Identify which cell holds the provided text, then report its [X, Y] central coordinate. 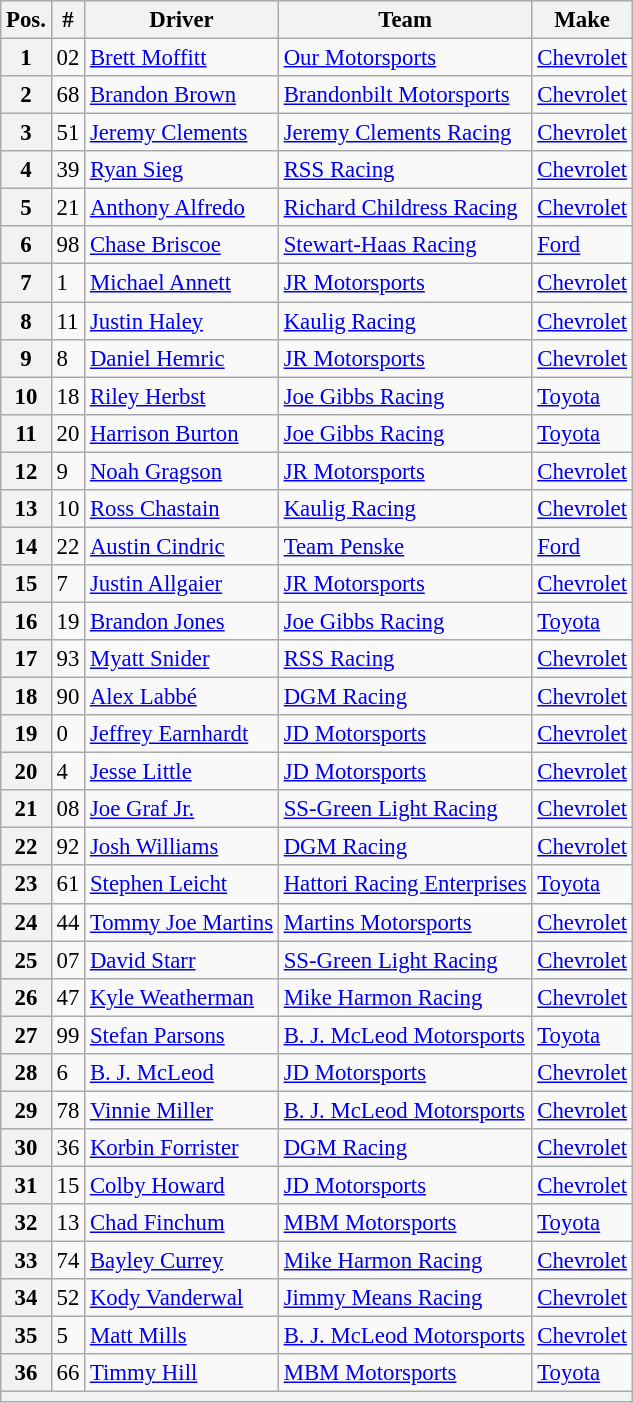
Jeffrey Earnhardt [182, 734]
Colby Howard [182, 1185]
Brandonbilt Motorsports [405, 95]
Chase Briscoe [182, 245]
34 [26, 1298]
16 [26, 621]
Chad Finchum [182, 1223]
92 [68, 847]
Stephen Leicht [182, 885]
Alex Labbé [182, 697]
Vinnie Miller [182, 1110]
33 [26, 1261]
B. J. McLeod [182, 1073]
12 [26, 471]
Stewart-Haas Racing [405, 245]
35 [26, 1336]
2 [26, 95]
Hattori Racing Enterprises [405, 885]
47 [68, 997]
Joe Graf Jr. [182, 809]
Harrison Burton [182, 433]
Kyle Weatherman [182, 997]
93 [68, 659]
Martins Motorsports [405, 922]
Riley Herbst [182, 396]
Bayley Currey [182, 1261]
08 [68, 809]
Pos. [26, 20]
32 [26, 1223]
Michael Annett [182, 283]
29 [26, 1110]
Matt Mills [182, 1336]
Stefan Parsons [182, 1035]
90 [68, 697]
Team Penske [405, 546]
Anthony Alfredo [182, 208]
# [68, 20]
Timmy Hill [182, 1373]
Austin Cindric [182, 546]
02 [68, 58]
25 [26, 960]
Justin Haley [182, 321]
98 [68, 245]
Brandon Brown [182, 95]
Noah Gragson [182, 471]
Richard Childress Racing [405, 208]
31 [26, 1185]
Our Motorsports [405, 58]
Jeremy Clements Racing [405, 133]
78 [68, 1110]
Josh Williams [182, 847]
Jesse Little [182, 772]
52 [68, 1298]
07 [68, 960]
3 [26, 133]
0 [68, 734]
39 [68, 170]
Make [582, 20]
68 [68, 95]
Ross Chastain [182, 509]
27 [26, 1035]
Driver [182, 20]
26 [26, 997]
Team [405, 20]
Tommy Joe Martins [182, 922]
61 [68, 885]
Daniel Hemric [182, 358]
Brett Moffitt [182, 58]
28 [26, 1073]
Kody Vanderwal [182, 1298]
Jeremy Clements [182, 133]
23 [26, 885]
Korbin Forrister [182, 1148]
Justin Allgaier [182, 584]
74 [68, 1261]
99 [68, 1035]
David Starr [182, 960]
66 [68, 1373]
44 [68, 922]
24 [26, 922]
Myatt Snider [182, 659]
Brandon Jones [182, 621]
Jimmy Means Racing [405, 1298]
30 [26, 1148]
Ryan Sieg [182, 170]
14 [26, 546]
17 [26, 659]
51 [68, 133]
